Return the (x, y) coordinate for the center point of the cell that contains the specified text.  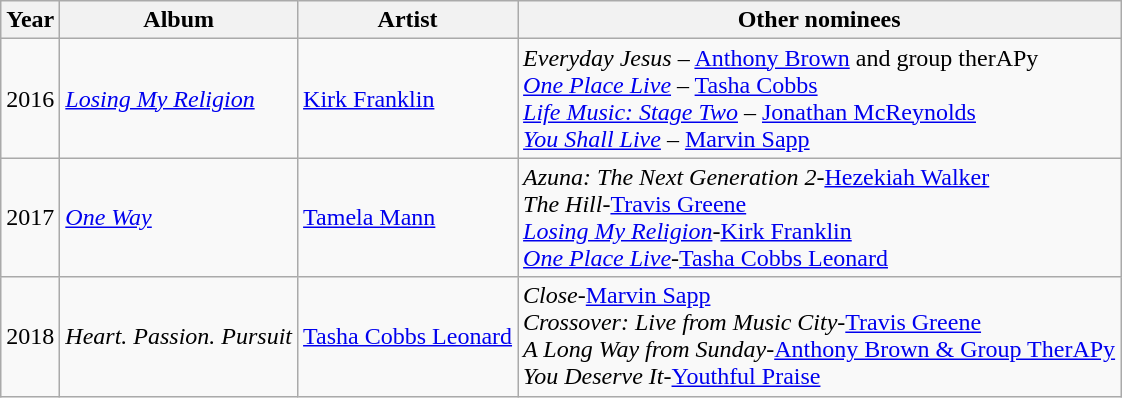
Album (179, 20)
Losing My Religion (179, 98)
Other nominees (820, 20)
Year (30, 20)
One Way (179, 218)
Artist (408, 20)
Tamela Mann (408, 218)
2016 (30, 98)
Everyday Jesus – Anthony Brown and group therAPyOne Place Live – Tasha CobbsLife Music: Stage Two – Jonathan McReynoldsYou Shall Live – Marvin Sapp (820, 98)
Azuna: The Next Generation 2-Hezekiah WalkerThe Hill-Travis GreeneLosing My Religion-Kirk FranklinOne Place Live-Tasha Cobbs Leonard (820, 218)
Kirk Franklin (408, 98)
Tasha Cobbs Leonard (408, 336)
2018 (30, 336)
Close-Marvin SappCrossover: Live from Music City-Travis GreeneA Long Way from Sunday-Anthony Brown & Group TherAPyYou Deserve It-Youthful Praise (820, 336)
2017 (30, 218)
Heart. Passion. Pursuit (179, 336)
